Determine the [x, y] coordinate at the center of the cell enclosing the given text.  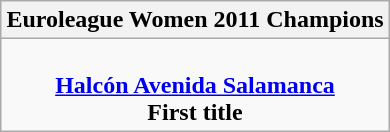
Euroleague Women 2011 Champions [195, 20]
Halcón Avenida Salamanca First title [195, 85]
